For the text-containing cell, return its midpoint in (x, y) coordinate format. 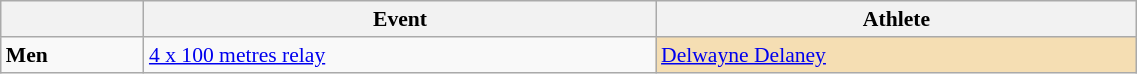
Event (400, 19)
4 x 100 metres relay (400, 55)
Men (72, 55)
Delwayne Delaney (896, 55)
Athlete (896, 19)
